Output the (x, y) coordinate of the center of the cell containing the given text.  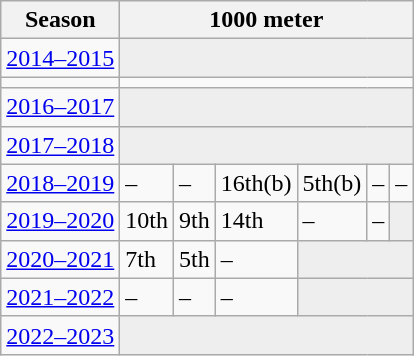
2022–2023 (60, 335)
Season (60, 20)
9th (195, 221)
10th (147, 221)
1000 meter (266, 20)
7th (147, 259)
2017–2018 (60, 145)
5th (195, 259)
2019–2020 (60, 221)
16th(b) (256, 183)
2018–2019 (60, 183)
5th(b) (332, 183)
2021–2022 (60, 297)
2014–2015 (60, 58)
14th (256, 221)
2016–2017 (60, 107)
2020–2021 (60, 259)
